Detect which cell encompasses the target text, then output its [X, Y] center coordinate. 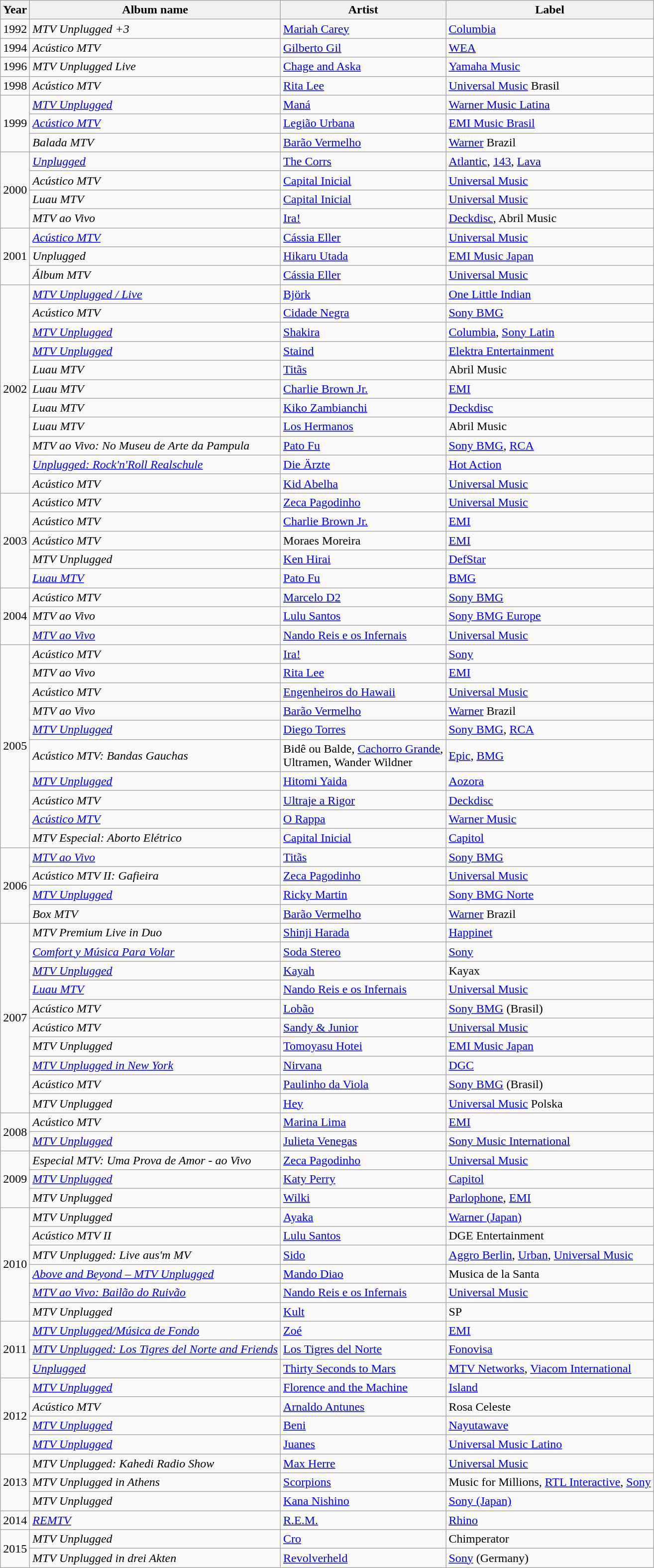
Wilki [363, 1198]
Kayah [363, 971]
Hot Action [549, 464]
Scorpions [363, 1482]
2003 [15, 540]
Music for Millions, RTL Interactive, Sony [549, 1482]
Ricky Martin [363, 895]
Warner (Japan) [549, 1217]
Álbum MTV [155, 275]
Zoé [363, 1331]
Cidade Negra [363, 313]
Gilberto Gil [363, 48]
2006 [15, 885]
Rhino [549, 1520]
SP [549, 1312]
Lobão [363, 1008]
Juanes [363, 1444]
Revolverheld [363, 1558]
Atlantic, 143, Lava [549, 161]
Legião Urbana [363, 123]
1998 [15, 86]
MTV Networks, Viacom International [549, 1368]
EMI Music Brasil [549, 123]
Columbia [549, 29]
Nayutawave [549, 1425]
1992 [15, 29]
2000 [15, 190]
1996 [15, 67]
Deckdisc, Abril Music [549, 218]
2001 [15, 256]
Universal Music Brasil [549, 86]
Unplugged: Rock'n'Roll Realschule [155, 464]
Sido [363, 1255]
Artist [363, 10]
2010 [15, 1264]
Kiko Zambianchi [363, 408]
Rosa Celeste [549, 1406]
Soda Stereo [363, 952]
Max Herre [363, 1463]
Julieta Venegas [363, 1141]
Universal Music Latino [549, 1444]
R.E.M. [363, 1520]
DGE Entertainment [549, 1236]
Kana Nishino [363, 1501]
2002 [15, 389]
Hitomi Yaida [363, 781]
Arnaldo Antunes [363, 1406]
Beni [363, 1425]
Aggro Berlin, Urban, Universal Music [549, 1255]
Musica de la Santa [549, 1274]
Acústico MTV II [155, 1236]
Balada MTV [155, 142]
Sony BMG Europe [549, 616]
Florence and the Machine [363, 1387]
2012 [15, 1416]
Aozora [549, 781]
1994 [15, 48]
Katy Perry [363, 1179]
Ken Hirai [363, 560]
Die Ärzte [363, 464]
Kid Abelha [363, 483]
DefStar [549, 560]
Sandy & Junior [363, 1027]
Acústico MTV: Bandas Gauchas [155, 756]
Fonovisa [549, 1349]
2011 [15, 1349]
Album name [155, 10]
Sony (Germany) [549, 1558]
2008 [15, 1131]
Kult [363, 1312]
Ayaka [363, 1217]
MTV Unplugged +3 [155, 29]
Cro [363, 1539]
Epic, BMG [549, 756]
MTV ao Vivo: Bailão do Ruivão [155, 1293]
MTV Unplugged: Live aus'm MV [155, 1255]
Warner Music [549, 819]
MTV Unplugged in drei Akten [155, 1558]
Mando Diao [363, 1274]
Chimperator [549, 1539]
BMG [549, 578]
2004 [15, 616]
MTV Unplugged Live [155, 67]
Paulinho da Viola [363, 1084]
Diego Torres [363, 730]
Warner Music Latina [549, 105]
MTV Unplugged / Live [155, 294]
REMTV [155, 1520]
MTV Premium Live in Duo [155, 933]
Thirty Seconds to Mars [363, 1368]
One Little Indian [549, 294]
Label [549, 10]
Los Hermanos [363, 427]
MTV ao Vivo: No Museu de Arte da Pampula [155, 446]
Hey [363, 1103]
Yamaha Music [549, 67]
Tomoyasu Hotei [363, 1046]
DGC [549, 1065]
Island [549, 1387]
Columbia, Sony Latin [549, 332]
Marina Lima [363, 1122]
MTV Unplugged in New York [155, 1065]
The Corrs [363, 161]
MTV Especial: Aborto Elétrico [155, 838]
Nirvana [363, 1065]
Marcelo D2 [363, 597]
2007 [15, 1018]
O Rappa [363, 819]
Universal Music Polska [549, 1103]
MTV Unplugged: Kahedi Radio Show [155, 1463]
2014 [15, 1520]
Björk [363, 294]
Moraes Moreira [363, 540]
Kayax [549, 971]
Sony BMG Norte [549, 895]
Comfort y Música Para Volar [155, 952]
Especial MTV: Uma Prova de Amor - ao Vivo [155, 1160]
Los Tigres del Norte [363, 1349]
Shakira [363, 332]
1999 [15, 123]
MTV Unplugged/Música de Fondo [155, 1331]
Year [15, 10]
Staind [363, 351]
2005 [15, 746]
Happinet [549, 933]
MTV Unplugged: Los Tigres del Norte and Friends [155, 1349]
2015 [15, 1549]
Hikaru Utada [363, 256]
Chage and Aska [363, 67]
Bidê ou Balde, Cachorro Grande,Ultramen, Wander Wildner [363, 756]
Sony (Japan) [549, 1501]
2013 [15, 1482]
Acústico MTV II: Gafieira [155, 876]
Ultraje a Rigor [363, 800]
2009 [15, 1179]
Elektra Entertainment [549, 351]
WEA [549, 48]
MTV Unplugged in Athens [155, 1482]
Sony Music International [549, 1141]
Maná [363, 105]
Mariah Carey [363, 29]
Engenheiros do Hawaii [363, 692]
Box MTV [155, 914]
Shinji Harada [363, 933]
Above and Beyond – MTV Unplugged [155, 1274]
Parlophone, EMI [549, 1198]
